From the cell containing the given text, extract its center point as (X, Y) coordinate. 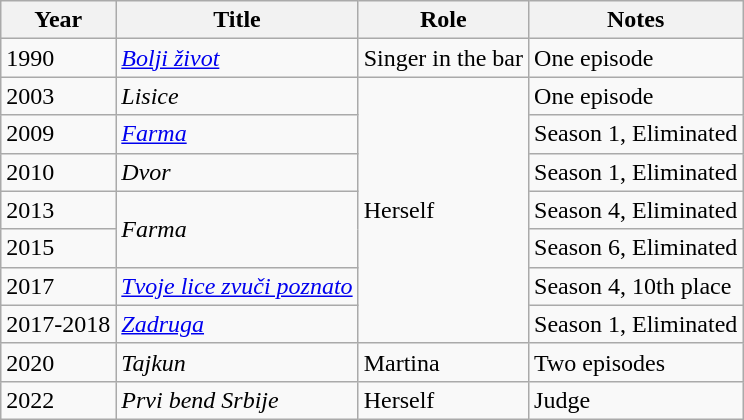
Season 6, Eliminated (636, 248)
2010 (58, 172)
2017 (58, 286)
2022 (58, 400)
Singer in the bar (443, 58)
Season 4, 10th place (636, 286)
Two episodes (636, 362)
Prvi bend Srbije (237, 400)
Judge (636, 400)
Season 4, Eliminated (636, 210)
Tvoje lice zvuči poznato (237, 286)
2017-2018 (58, 324)
2009 (58, 134)
Role (443, 20)
2003 (58, 96)
Notes (636, 20)
Bolji život (237, 58)
2015 (58, 248)
Tajkun (237, 362)
Title (237, 20)
Zadruga (237, 324)
Dvor (237, 172)
Lisice (237, 96)
2020 (58, 362)
Year (58, 20)
Martina (443, 362)
2013 (58, 210)
1990 (58, 58)
